Locate the cell with the specified text and output its [x, y] center coordinate. 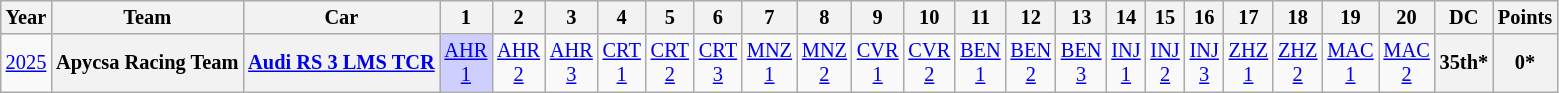
CVR1 [878, 63]
INJ3 [1204, 63]
35th* [1464, 63]
5 [670, 17]
CRT3 [718, 63]
DC [1464, 17]
Team [147, 17]
4 [622, 17]
8 [824, 17]
2 [518, 17]
BEN3 [1081, 63]
BEN1 [980, 63]
AHR2 [518, 63]
1 [466, 17]
6 [718, 17]
Apycsa Racing Team [147, 63]
Points [1525, 17]
BEN2 [1031, 63]
10 [929, 17]
14 [1126, 17]
3 [572, 17]
11 [980, 17]
16 [1204, 17]
20 [1406, 17]
ZHZ2 [1298, 63]
CRT2 [670, 63]
19 [1350, 17]
MAC2 [1406, 63]
2025 [26, 63]
CRT1 [622, 63]
MNZ2 [824, 63]
AHR3 [572, 63]
12 [1031, 17]
9 [878, 17]
AHR1 [466, 63]
Year [26, 17]
Audi RS 3 LMS TCR [341, 63]
MAC1 [1350, 63]
0* [1525, 63]
13 [1081, 17]
7 [770, 17]
INJ1 [1126, 63]
15 [1166, 17]
18 [1298, 17]
ZHZ1 [1248, 63]
17 [1248, 17]
CVR2 [929, 63]
MNZ1 [770, 63]
Car [341, 17]
INJ2 [1166, 63]
